Identify which cell holds the provided text, then report its [X, Y] central coordinate. 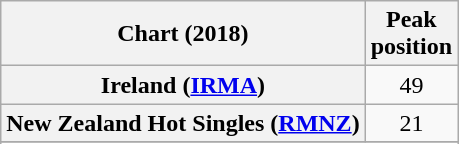
21 [411, 123]
Chart (2018) [183, 34]
Peakposition [411, 34]
49 [411, 85]
New Zealand Hot Singles (RMNZ) [183, 123]
Ireland (IRMA) [183, 85]
